Output the [X, Y] coordinate of the center of the cell containing the given text.  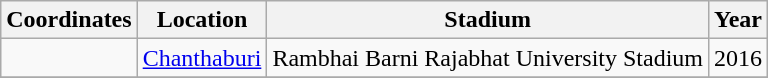
Year [738, 20]
Location [202, 20]
Rambhai Barni Rajabhat University Stadium [488, 58]
Stadium [488, 20]
Chanthaburi [202, 58]
2016 [738, 58]
Coordinates [69, 20]
